Search for the cell housing the specified text and yield its (X, Y) center coordinate. 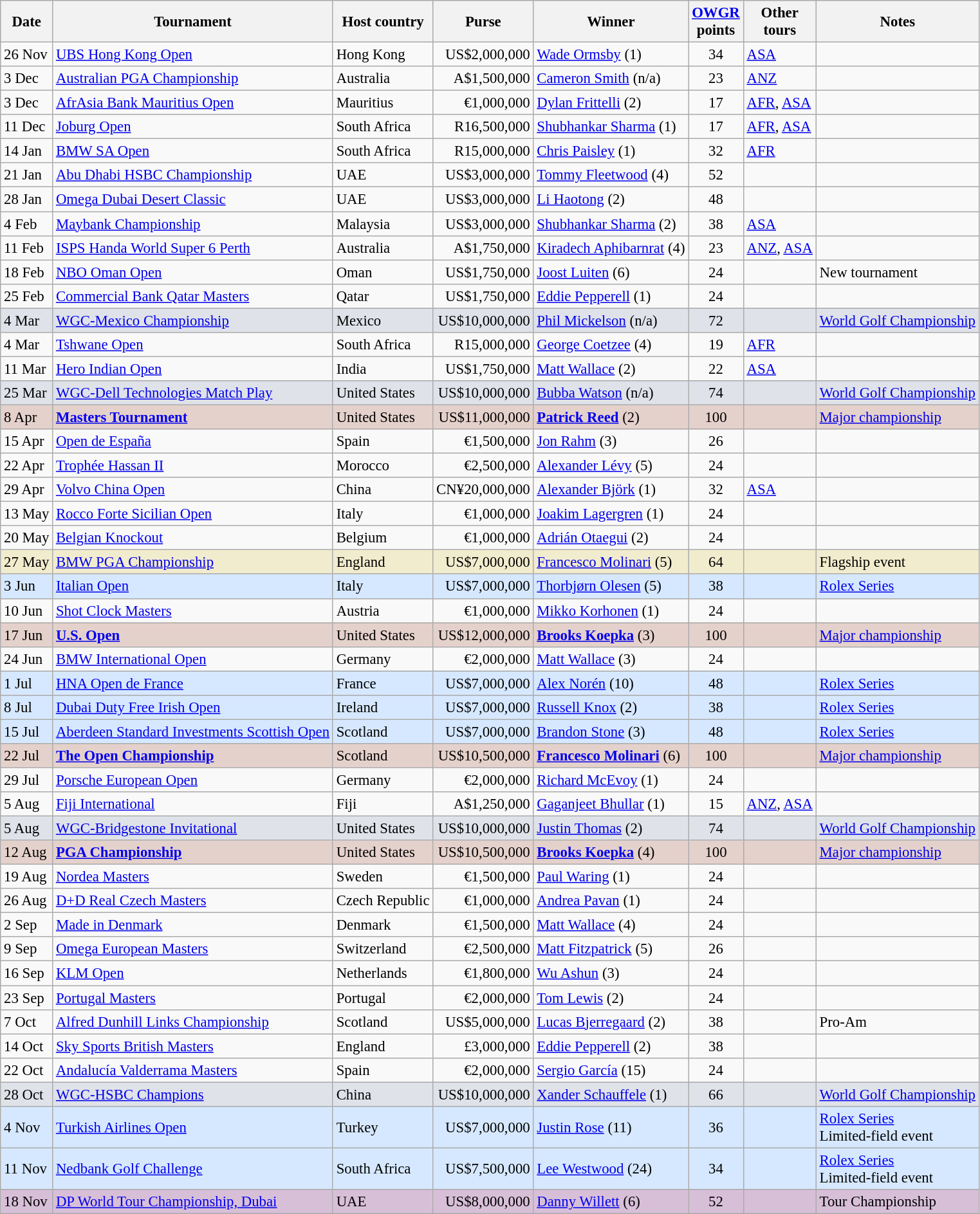
Abu Dhabi HSBC Championship (193, 176)
Qatar (382, 296)
22 Oct (27, 1070)
Xander Schauffele (1) (611, 1094)
Omega Dubai Desert Classic (193, 199)
Wu Ashun (3) (611, 973)
27 May (27, 562)
4 Feb (27, 224)
HNA Open de France (193, 683)
Netherlands (382, 973)
Volvo China Open (193, 490)
George Coetzee (4) (611, 345)
PGA Championship (193, 852)
Kiradech Aphibarnrat (4) (611, 248)
Gaganjeet Bhullar (1) (611, 804)
16 Sep (27, 973)
New tournament (897, 272)
Portugal (382, 998)
NBO Oman Open (193, 272)
Adrián Otaegui (2) (611, 538)
Sweden (382, 877)
14 Oct (27, 1046)
Czech Republic (382, 901)
28 Oct (27, 1094)
9 Sep (27, 949)
Shubhankar Sharma (2) (611, 224)
Tshwane Open (193, 345)
Joakim Lagergren (1) (611, 514)
Open de España (193, 441)
8 Apr (27, 417)
R16,500,000 (483, 127)
Eddie Pepperell (2) (611, 1046)
Belgian Knockout (193, 538)
Nordea Masters (193, 877)
US$7,500,000 (483, 1168)
Eddie Pepperell (1) (611, 296)
KLM Open (193, 973)
Cameron Smith (n/a) (611, 78)
Maybank Championship (193, 224)
1 Jul (27, 683)
£3,000,000 (483, 1046)
11 Nov (27, 1168)
15 (716, 804)
29 Jul (27, 780)
Mikko Korhonen (1) (611, 611)
WGC-Dell Technologies Match Play (193, 393)
11 Mar (27, 369)
Andrea Pavan (1) (611, 901)
US$5,000,000 (483, 1022)
Masters Tournament (193, 417)
72 (716, 320)
Ireland (382, 708)
18 Feb (27, 272)
14 Jan (27, 151)
Tommy Fleetwood (4) (611, 176)
Sky Sports British Masters (193, 1046)
Hong Kong (382, 55)
Malaysia (382, 224)
Wade Ormsby (1) (611, 55)
Joburg Open (193, 127)
Matt Wallace (3) (611, 659)
Li Haotong (2) (611, 199)
18 Nov (27, 1202)
4 Nov (27, 1127)
64 (716, 562)
Italian Open (193, 587)
19 (716, 345)
Mauritius (382, 103)
Alex Norén (10) (611, 683)
OWGRpoints (716, 22)
Danny Willett (6) (611, 1202)
11 Feb (27, 248)
Francesco Molinari (5) (611, 562)
Alexander Björk (1) (611, 490)
23 Sep (27, 998)
Jon Rahm (3) (611, 441)
15 Apr (27, 441)
Joost Luiten (6) (611, 272)
Aberdeen Standard Investments Scottish Open (193, 731)
25 Feb (27, 296)
ANZ (780, 78)
Host country (382, 22)
Morocco (382, 466)
Porsche European Open (193, 780)
D+D Real Czech Masters (193, 901)
A$1,250,000 (483, 804)
WGC-Mexico Championship (193, 320)
Brooks Koepka (4) (611, 852)
A$1,500,000 (483, 78)
ISPS Handa World Super 6 Perth (193, 248)
Paul Waring (1) (611, 877)
Bubba Watson (n/a) (611, 393)
Dubai Duty Free Irish Open (193, 708)
Francesco Molinari (6) (611, 756)
15 Jul (27, 731)
22 (716, 369)
US$2,000,000 (483, 55)
Matt Wallace (2) (611, 369)
Chris Paisley (1) (611, 151)
A$1,750,000 (483, 248)
13 May (27, 514)
Patrick Reed (2) (611, 417)
11 Dec (27, 127)
22 Apr (27, 466)
BMW SA Open (193, 151)
CN¥20,000,000 (483, 490)
Oman (382, 272)
Matt Wallace (4) (611, 925)
Tom Lewis (2) (611, 998)
Alfred Dunhill Links Championship (193, 1022)
Hero Indian Open (193, 369)
Fiji (382, 804)
WGC-Bridgestone Invitational (193, 829)
Tour Championship (897, 1202)
Fiji International (193, 804)
Date (27, 22)
US$12,000,000 (483, 635)
Portugal Masters (193, 998)
Austria (382, 611)
DP World Tour Championship, Dubai (193, 1202)
France (382, 683)
10 Jun (27, 611)
29 Apr (27, 490)
Lucas Bjerregaard (2) (611, 1022)
12 Aug (27, 852)
Matt Fitzpatrick (5) (611, 949)
17 Jun (27, 635)
UBS Hong Kong Open (193, 55)
22 Jul (27, 756)
19 Aug (27, 877)
Made in Denmark (193, 925)
28 Jan (27, 199)
Richard McEvoy (1) (611, 780)
US$11,000,000 (483, 417)
26 Nov (27, 55)
Australian PGA Championship (193, 78)
Trophée Hassan II (193, 466)
Switzerland (382, 949)
Phil Mickelson (n/a) (611, 320)
Justin Thomas (2) (611, 829)
36 (716, 1127)
Nedbank Golf Challenge (193, 1168)
Tournament (193, 22)
US$8,000,000 (483, 1202)
U.S. Open (193, 635)
Shot Clock Masters (193, 611)
Brandon Stone (3) (611, 731)
20 May (27, 538)
7 Oct (27, 1022)
Andalucía Valderrama Masters (193, 1070)
Denmark (382, 925)
66 (716, 1094)
Sergio García (15) (611, 1070)
The Open Championship (193, 756)
Shubhankar Sharma (1) (611, 127)
Lee Westwood (24) (611, 1168)
25 Mar (27, 393)
Russell Knox (2) (611, 708)
Belgium (382, 538)
Thorbjørn Olesen (5) (611, 587)
3 Jun (27, 587)
Mexico (382, 320)
Alexander Lévy (5) (611, 466)
Dylan Frittelli (2) (611, 103)
Commercial Bank Qatar Masters (193, 296)
Justin Rose (11) (611, 1127)
21 Jan (27, 176)
Turkish Airlines Open (193, 1127)
Flagship event (897, 562)
BMW International Open (193, 659)
Omega European Masters (193, 949)
Winner (611, 22)
€1,800,000 (483, 973)
Rocco Forte Sicilian Open (193, 514)
2 Sep (27, 925)
Purse (483, 22)
Turkey (382, 1127)
8 Jul (27, 708)
AfrAsia Bank Mauritius Open (193, 103)
24 Jun (27, 659)
Brooks Koepka (3) (611, 635)
Othertours (780, 22)
WGC-HSBC Champions (193, 1094)
India (382, 369)
Pro-Am (897, 1022)
BMW PGA Championship (193, 562)
26 Aug (27, 901)
Notes (897, 22)
